Capture the cell that displays the provided text and extract its (x, y) central coordinate. 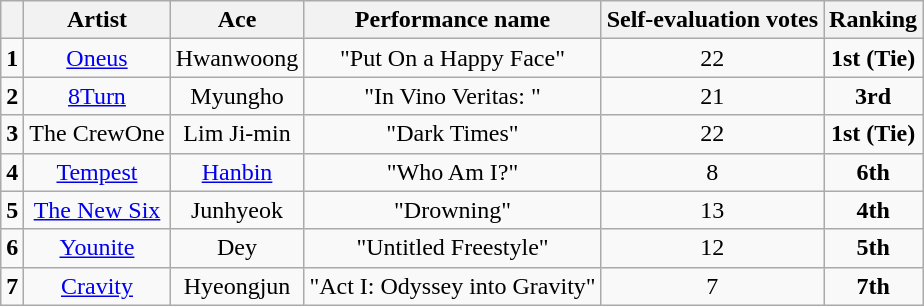
5th (874, 248)
6 (12, 248)
1 (12, 58)
"Untitled Freestyle" (452, 248)
8 (712, 172)
3 (12, 134)
The CrewOne (97, 134)
4 (12, 172)
Self-evaluation votes (712, 20)
21 (712, 96)
Artist (97, 20)
Lim Ji-min (237, 134)
Ace (237, 20)
"Drowning" (452, 210)
Oneus (97, 58)
13 (712, 210)
Hyeongjun (237, 286)
Ranking (874, 20)
Tempest (97, 172)
"Dark Times" (452, 134)
6th (874, 172)
12 (712, 248)
The New Six (97, 210)
7th (874, 286)
Younite (97, 248)
8Turn (97, 96)
5 (12, 210)
"Who Am I?" (452, 172)
Junhyeok (237, 210)
"Put On a Happy Face" (452, 58)
Cravity (97, 286)
Performance name (452, 20)
Hanbin (237, 172)
Hwanwoong (237, 58)
Myungho (237, 96)
"In Vino Veritas: " (452, 96)
2 (12, 96)
4th (874, 210)
"Act I: Odyssey into Gravity" (452, 286)
Dey (237, 248)
3rd (874, 96)
